Return [X, Y] of the center of cell containing provided text 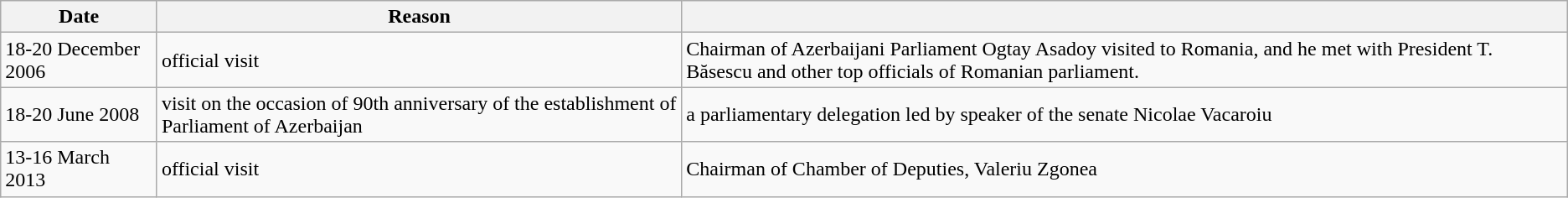
Reason [419, 17]
18-20 December 2006 [79, 60]
a parliamentary delegation led by speaker of the senate Nicolae Vacaroiu [1125, 114]
Date [79, 17]
Chairman of Chamber of Deputies, Valeriu Zgonea [1125, 169]
visit on the occasion of 90th anniversary of the establishment of Parliament of Azerbaijan [419, 114]
18-20 June 2008 [79, 114]
13-16 March 2013 [79, 169]
